Determine the [x, y] coordinate at the center of the cell enclosing the given text.  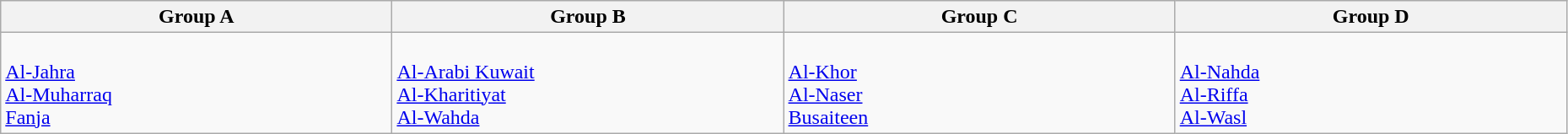
Al-Arabi Kuwait Al-Kharitiyat Al-Wahda [588, 83]
Al-Jahra Al-Muharraq Fanja [197, 83]
Group B [588, 17]
Al-Khor Al-Naser Busaiteen [979, 83]
Group A [197, 17]
Al-Nahda Al-Riffa Al-Wasl [1371, 83]
Group D [1371, 17]
Group C [979, 17]
